Return the (X, Y) coordinate for the center point of the cell that contains the specified text.  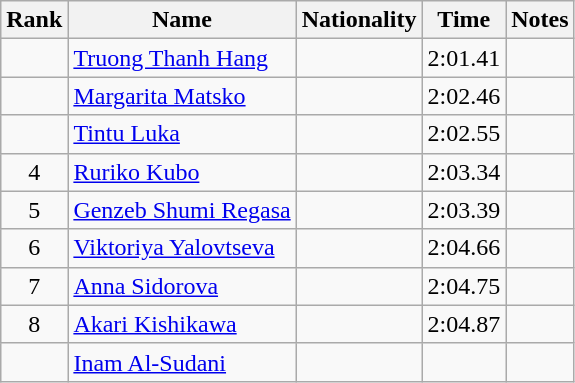
Inam Al-Sudani (182, 362)
7 (34, 286)
2:04.87 (464, 324)
Genzeb Shumi Regasa (182, 210)
2:02.55 (464, 134)
Name (182, 20)
Margarita Matsko (182, 96)
Viktoriya Yalovtseva (182, 248)
4 (34, 172)
Akari Kishikawa (182, 324)
Rank (34, 20)
2:01.41 (464, 58)
Nationality (359, 20)
6 (34, 248)
8 (34, 324)
Tintu Luka (182, 134)
2:04.66 (464, 248)
Ruriko Kubo (182, 172)
2:04.75 (464, 286)
2:03.34 (464, 172)
Anna Sidorova (182, 286)
Time (464, 20)
2:02.46 (464, 96)
Notes (540, 20)
5 (34, 210)
Truong Thanh Hang (182, 58)
2:03.39 (464, 210)
